Provide the [x, y] coordinate of the cell's center where the given text is located.  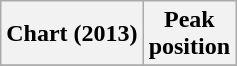
Chart (2013) [72, 34]
Peak position [189, 34]
